Determine the (X, Y) coordinate at the center of the cell enclosing the given text.  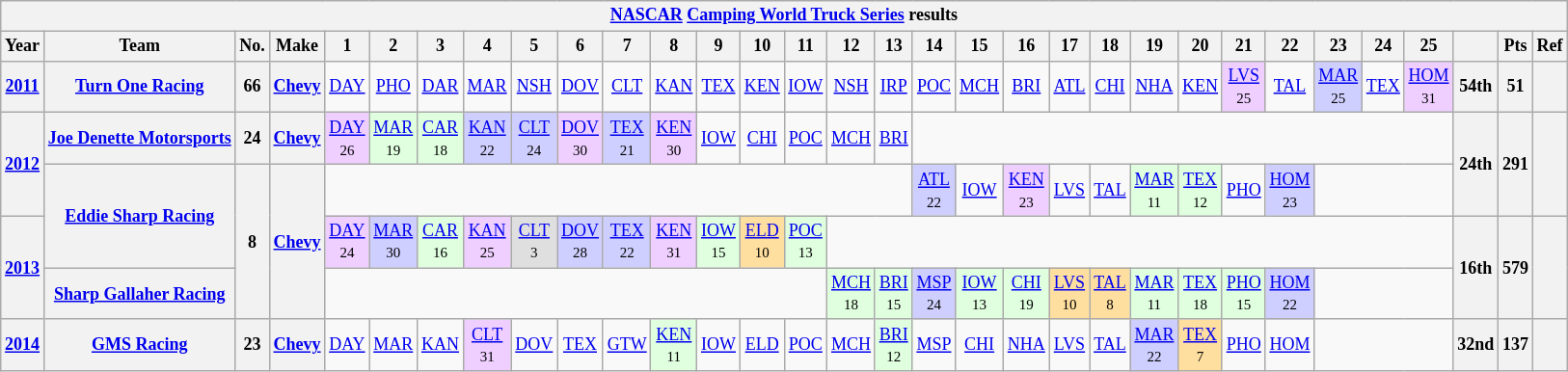
BRI12 (893, 345)
CLT3 (534, 242)
Ref (1550, 46)
DAY24 (347, 242)
11 (806, 46)
KEN23 (1026, 190)
4 (487, 46)
CAR18 (441, 139)
51 (1516, 87)
KEN31 (674, 242)
22 (1290, 46)
MSP24 (933, 294)
TEX7 (1201, 345)
2014 (23, 345)
25 (1429, 46)
GMS Racing (139, 345)
Make (297, 46)
POC13 (806, 242)
Joe Denette Motorsports (139, 139)
HOM31 (1429, 87)
2013 (23, 268)
Team (139, 46)
KAN22 (487, 139)
DAR (441, 87)
9 (719, 46)
DOV30 (581, 139)
Turn One Racing (139, 87)
TEX12 (1201, 190)
17 (1069, 46)
No. (253, 46)
TEX22 (627, 242)
16 (1026, 46)
24th (1475, 164)
Eddie Sharp Racing (139, 216)
66 (253, 87)
19 (1154, 46)
HOM23 (1290, 190)
TAL8 (1110, 294)
TEX18 (1201, 294)
ATL (1069, 87)
CLT31 (487, 345)
IRP (893, 87)
MAR19 (393, 139)
21 (1244, 46)
KEN30 (674, 139)
54th (1475, 87)
MAR25 (1338, 87)
20 (1201, 46)
DOV28 (581, 242)
GTW (627, 345)
Pts (1516, 46)
BRI15 (893, 294)
CHI19 (1026, 294)
PHO15 (1244, 294)
MSP (933, 345)
6 (581, 46)
14 (933, 46)
LVS10 (1069, 294)
ELD10 (762, 242)
IOW13 (980, 294)
10 (762, 46)
LVS25 (1244, 87)
NASCAR Camping World Truck Series results (784, 15)
TEX21 (627, 139)
KAN25 (487, 242)
579 (1516, 268)
CLT (627, 87)
137 (1516, 345)
5 (534, 46)
7 (627, 46)
MAR30 (393, 242)
15 (980, 46)
2011 (23, 87)
Sharp Gallaher Racing (139, 294)
12 (852, 46)
2 (393, 46)
ELD (762, 345)
ATL22 (933, 190)
CLT24 (534, 139)
2012 (23, 164)
13 (893, 46)
HOM (1290, 345)
1 (347, 46)
32nd (1475, 345)
KEN11 (674, 345)
IOW15 (719, 242)
DAY26 (347, 139)
MCH18 (852, 294)
MAR22 (1154, 345)
18 (1110, 46)
HOM22 (1290, 294)
Year (23, 46)
3 (441, 46)
16th (1475, 268)
CAR16 (441, 242)
291 (1516, 164)
